Provide the (x, y) coordinate of the cell's center where the given text is located.  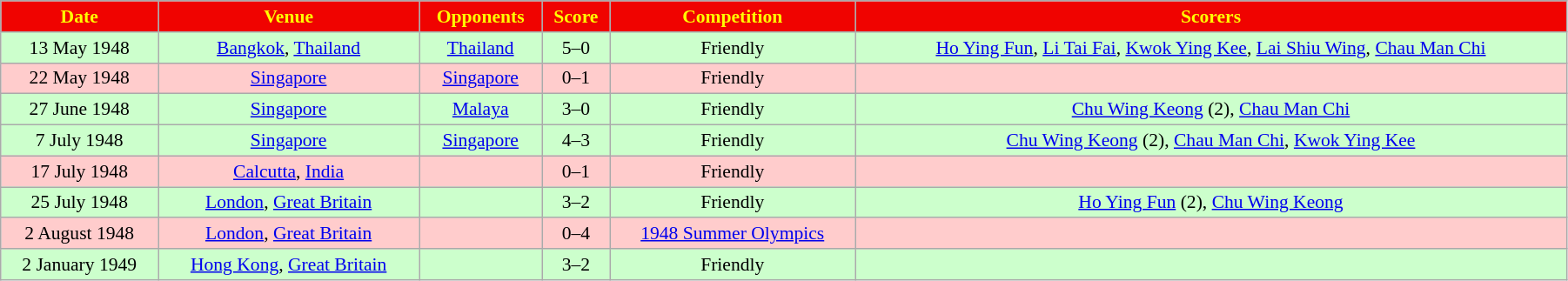
Chu Wing Keong (2), Chau Man Chi, Kwok Ying Kee (1211, 141)
7 July 1948 (80, 141)
Malaya (480, 110)
Opponents (480, 17)
Date (80, 17)
1948 Summer Olympics (733, 234)
2 August 1948 (80, 234)
22 May 1948 (80, 78)
0–4 (576, 234)
Thailand (480, 48)
Ho Ying Fun, Li Tai Fai, Kwok Ying Kee, Lai Shiu Wing, Chau Man Chi (1211, 48)
3–0 (576, 110)
Venue (289, 17)
Chu Wing Keong (2), Chau Man Chi (1211, 110)
Score (576, 17)
5–0 (576, 48)
4–3 (576, 141)
Competition (733, 17)
Scorers (1211, 17)
2 January 1949 (80, 264)
Ho Ying Fun (2), Chu Wing Keong (1211, 203)
13 May 1948 (80, 48)
Calcutta, India (289, 171)
Bangkok, Thailand (289, 48)
17 July 1948 (80, 171)
27 June 1948 (80, 110)
25 July 1948 (80, 203)
Hong Kong, Great Britain (289, 264)
